Find where the given text appears and provide that cell's center as [x, y] coordinate. 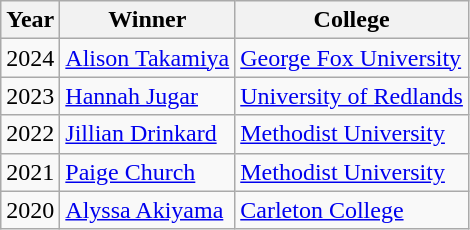
2020 [30, 210]
Alyssa Akiyama [148, 210]
University of Redlands [352, 96]
George Fox University [352, 58]
Winner [148, 20]
Jillian Drinkard [148, 134]
Alison Takamiya [148, 58]
Carleton College [352, 210]
2022 [30, 134]
Year [30, 20]
2024 [30, 58]
2023 [30, 96]
2021 [30, 172]
Paige Church [148, 172]
College [352, 20]
Hannah Jugar [148, 96]
